Return (X, Y) of the center of cell containing provided text 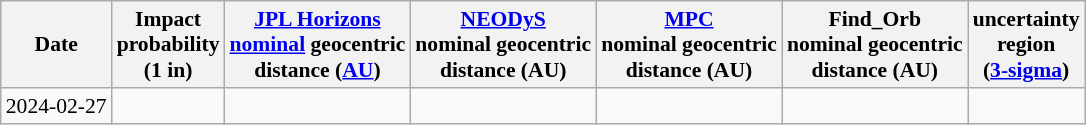
JPL Horizonsnominal geocentricdistance (AU) (318, 44)
2024-02-27 (56, 106)
Impactprobability(1 in) (168, 44)
Find_Orbnominal geocentricdistance (AU) (875, 44)
MPCnominal geocentricdistance (AU) (689, 44)
uncertaintyregion(3-sigma) (1026, 44)
NEODySnominal geocentricdistance (AU) (503, 44)
Date (56, 44)
